Find where the given text appears and provide that cell's center as [x, y] coordinate. 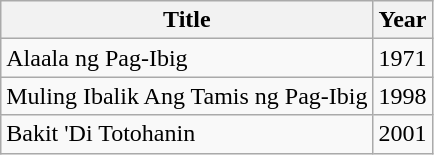
Title [187, 20]
1971 [402, 58]
Alaala ng Pag-Ibig [187, 58]
2001 [402, 134]
1998 [402, 96]
Year [402, 20]
Bakit 'Di Totohanin [187, 134]
Muling Ibalik Ang Tamis ng Pag-Ibig [187, 96]
